Identify which cell holds the provided text, then report its [x, y] central coordinate. 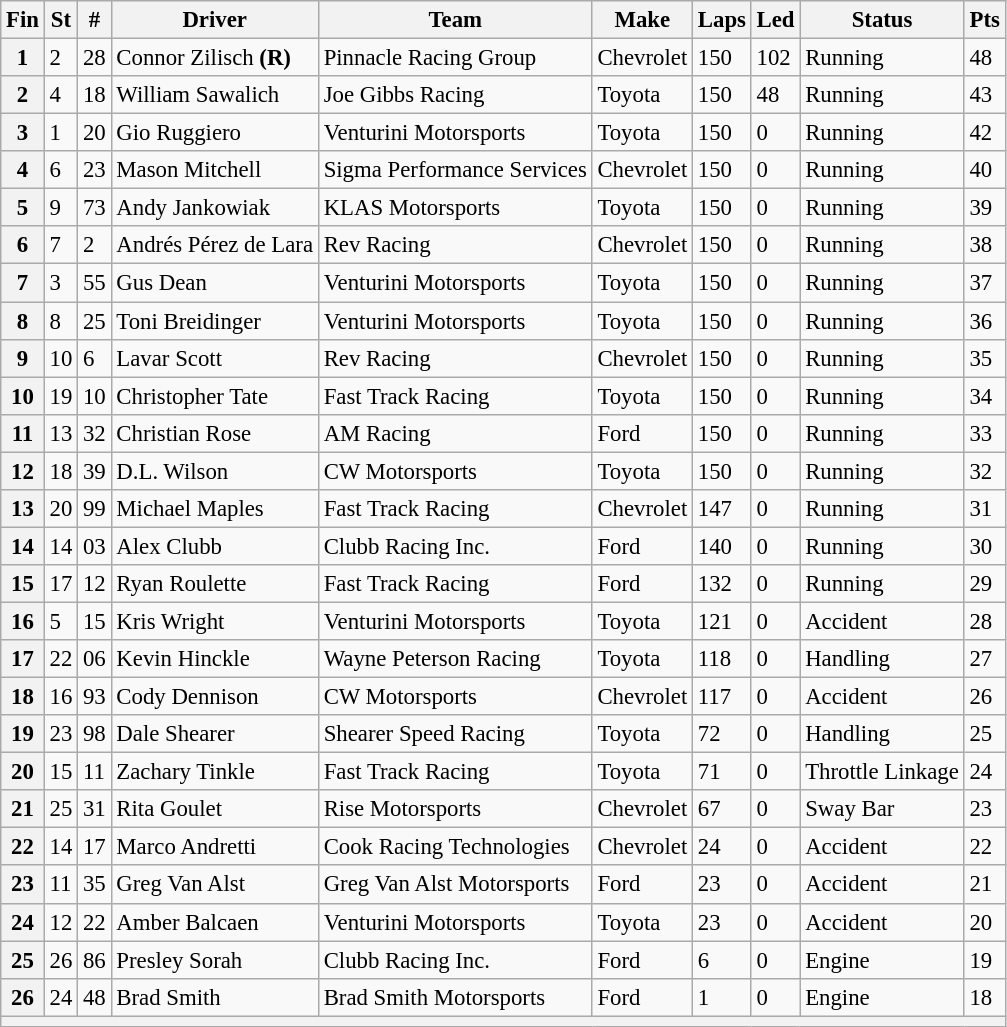
Gio Ruggiero [214, 133]
71 [722, 772]
Ryan Roulette [214, 584]
Brad Smith [214, 997]
Rita Goulet [214, 809]
36 [984, 321]
Toni Breidinger [214, 321]
55 [94, 283]
29 [984, 584]
Wayne Peterson Racing [455, 659]
Joe Gibbs Racing [455, 95]
Sway Bar [882, 809]
72 [722, 734]
38 [984, 245]
William Sawalich [214, 95]
121 [722, 621]
Fin [23, 20]
Cook Racing Technologies [455, 847]
98 [94, 734]
132 [722, 584]
33 [984, 433]
Laps [722, 20]
AM Racing [455, 433]
30 [984, 546]
Led [776, 20]
Shearer Speed Racing [455, 734]
Cody Dennison [214, 697]
118 [722, 659]
40 [984, 170]
Pts [984, 20]
117 [722, 697]
Driver [214, 20]
27 [984, 659]
Mason Mitchell [214, 170]
Team [455, 20]
# [94, 20]
St [60, 20]
Sigma Performance Services [455, 170]
03 [94, 546]
KLAS Motorsports [455, 208]
93 [94, 697]
Presley Sorah [214, 960]
Rise Motorsports [455, 809]
43 [984, 95]
Alex Clubb [214, 546]
Marco Andretti [214, 847]
Greg Van Alst [214, 885]
37 [984, 283]
Connor Zilisch (R) [214, 58]
06 [94, 659]
Lavar Scott [214, 358]
Christian Rose [214, 433]
Make [642, 20]
86 [94, 960]
D.L. Wilson [214, 471]
Andy Jankowiak [214, 208]
Zachary Tinkle [214, 772]
Greg Van Alst Motorsports [455, 885]
Andrés Pérez de Lara [214, 245]
Dale Shearer [214, 734]
Kris Wright [214, 621]
Michael Maples [214, 509]
Pinnacle Racing Group [455, 58]
Christopher Tate [214, 396]
99 [94, 509]
Status [882, 20]
Kevin Hinckle [214, 659]
Amber Balcaen [214, 922]
102 [776, 58]
73 [94, 208]
Throttle Linkage [882, 772]
Brad Smith Motorsports [455, 997]
140 [722, 546]
147 [722, 509]
34 [984, 396]
Gus Dean [214, 283]
42 [984, 133]
67 [722, 809]
